Extract the (x, y) coordinate from the center of the cell holding the provided text.  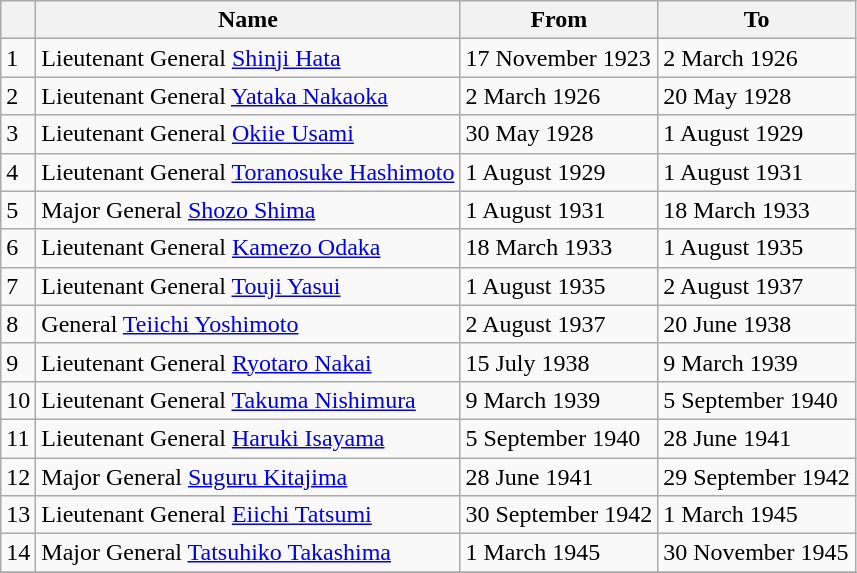
11 (18, 438)
Major General Tatsuhiko Takashima (248, 553)
Lieutenant General Ryotaro Nakai (248, 362)
Lieutenant General Kamezo Odaka (248, 248)
Name (248, 20)
7 (18, 286)
13 (18, 515)
3 (18, 134)
2 (18, 96)
Lieutenant General Haruki Isayama (248, 438)
10 (18, 400)
From (559, 20)
Lieutenant General Yataka Nakaoka (248, 96)
5 (18, 210)
20 June 1938 (757, 324)
14 (18, 553)
Lieutenant General Touji Yasui (248, 286)
Lieutenant General Eiichi Tatsumi (248, 515)
9 (18, 362)
To (757, 20)
4 (18, 172)
Lieutenant General Okiie Usami (248, 134)
6 (18, 248)
General Teiichi Yoshimoto (248, 324)
20 May 1928 (757, 96)
8 (18, 324)
Lieutenant General Toranosuke Hashimoto (248, 172)
15 July 1938 (559, 362)
30 May 1928 (559, 134)
Major General Shozo Shima (248, 210)
Major General Suguru Kitajima (248, 477)
29 September 1942 (757, 477)
12 (18, 477)
30 November 1945 (757, 553)
17 November 1923 (559, 58)
30 September 1942 (559, 515)
Lieutenant General Shinji Hata (248, 58)
1 (18, 58)
Lieutenant General Takuma Nishimura (248, 400)
